From the cell containing the given text, extract its center point as [x, y] coordinate. 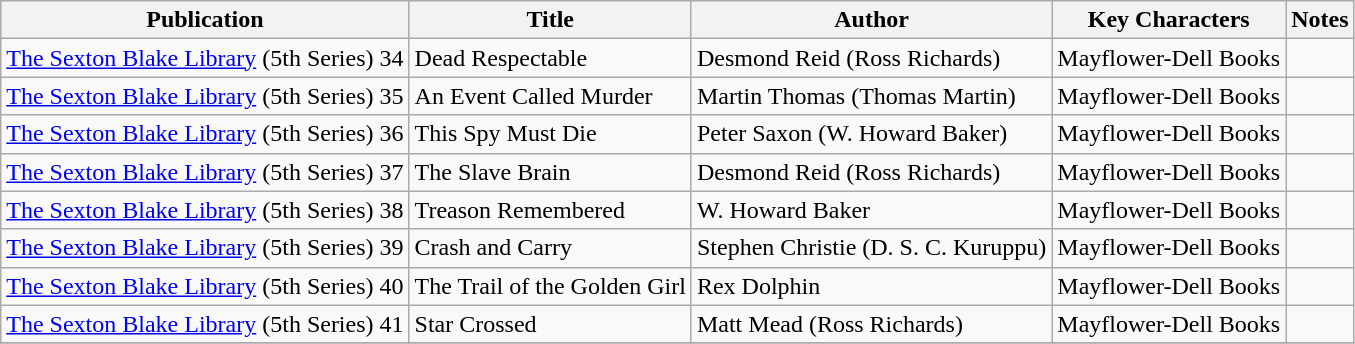
Stephen Christie (D. S. C. Kuruppu) [871, 248]
The Sexton Blake Library (5th Series) 40 [205, 286]
Dead Respectable [550, 58]
The Sexton Blake Library (5th Series) 38 [205, 210]
The Trail of the Golden Girl [550, 286]
Title [550, 20]
W. Howard Baker [871, 210]
Matt Mead (Ross Richards) [871, 324]
The Sexton Blake Library (5th Series) 34 [205, 58]
Notes [1320, 20]
Key Characters [1169, 20]
The Sexton Blake Library (5th Series) 37 [205, 172]
This Spy Must Die [550, 134]
The Slave Brain [550, 172]
Author [871, 20]
Star Crossed [550, 324]
Publication [205, 20]
Treason Remembered [550, 210]
Martin Thomas (Thomas Martin) [871, 96]
An Event Called Murder [550, 96]
Rex Dolphin [871, 286]
The Sexton Blake Library (5th Series) 36 [205, 134]
The Sexton Blake Library (5th Series) 35 [205, 96]
The Sexton Blake Library (5th Series) 39 [205, 248]
The Sexton Blake Library (5th Series) 41 [205, 324]
Crash and Carry [550, 248]
Peter Saxon (W. Howard Baker) [871, 134]
